Return the (X, Y) coordinate for the center point of the cell that contains the specified text.  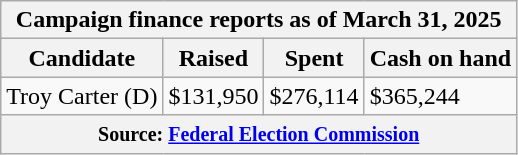
Spent (314, 58)
Source: Federal Election Commission (259, 134)
Candidate (82, 58)
$131,950 (214, 96)
Campaign finance reports as of March 31, 2025 (259, 20)
Cash on hand (440, 58)
$276,114 (314, 96)
Raised (214, 58)
$365,244 (440, 96)
Troy Carter (D) (82, 96)
